Find where the given text appears and provide that cell's center as [X, Y] coordinate. 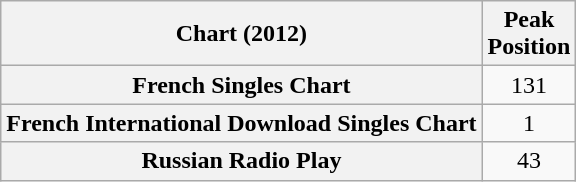
PeakPosition [529, 34]
1 [529, 123]
Chart (2012) [242, 34]
43 [529, 161]
French Singles Chart [242, 85]
Russian Radio Play [242, 161]
131 [529, 85]
French International Download Singles Chart [242, 123]
